Return the [X, Y] coordinate for the center point of the cell that contains the specified text.  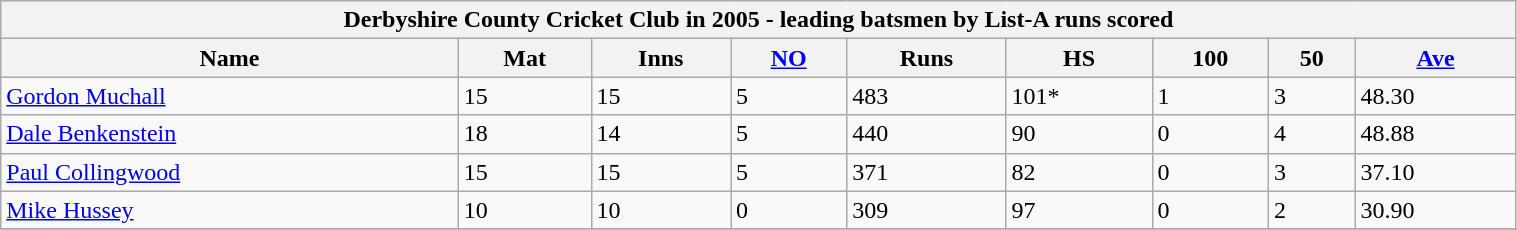
18 [524, 134]
Inns [660, 58]
440 [926, 134]
2 [1312, 210]
Paul Collingwood [230, 172]
14 [660, 134]
Dale Benkenstein [230, 134]
82 [1079, 172]
HS [1079, 58]
371 [926, 172]
Runs [926, 58]
1 [1210, 96]
50 [1312, 58]
Mat [524, 58]
Name [230, 58]
Gordon Muchall [230, 96]
483 [926, 96]
4 [1312, 134]
NO [788, 58]
30.90 [1436, 210]
Ave [1436, 58]
Mike Hussey [230, 210]
90 [1079, 134]
100 [1210, 58]
48.88 [1436, 134]
37.10 [1436, 172]
309 [926, 210]
48.30 [1436, 96]
Derbyshire County Cricket Club in 2005 - leading batsmen by List-A runs scored [758, 20]
101* [1079, 96]
97 [1079, 210]
